Search for the cell housing the specified text and yield its (X, Y) center coordinate. 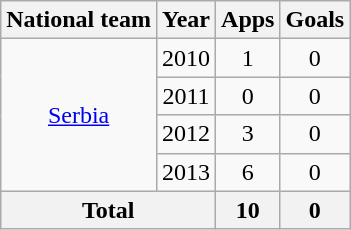
10 (248, 210)
2010 (186, 58)
Goals (315, 20)
2013 (186, 172)
2012 (186, 134)
Serbia (79, 115)
2011 (186, 96)
Apps (248, 20)
3 (248, 134)
Total (108, 210)
6 (248, 172)
1 (248, 58)
Year (186, 20)
National team (79, 20)
